Output the (X, Y) coordinate of the center of the cell containing the given text.  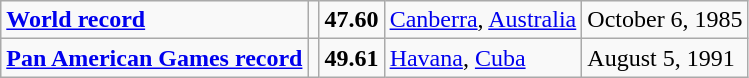
October 6, 1985 (665, 20)
August 5, 1991 (665, 58)
47.60 (352, 20)
Canberra, Australia (483, 20)
49.61 (352, 58)
Havana, Cuba (483, 58)
World record (154, 20)
Pan American Games record (154, 58)
